Determine the [X, Y] coordinate at the center of the cell enclosing the given text.  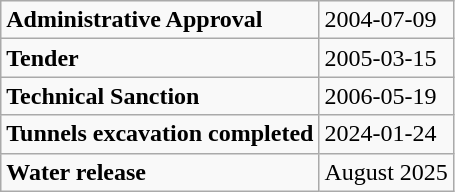
2024-01-24 [386, 134]
Tender [160, 58]
Tunnels excavation completed [160, 134]
2004-07-09 [386, 20]
2005-03-15 [386, 58]
August 2025 [386, 172]
Administrative Approval [160, 20]
Water release [160, 172]
Technical Sanction [160, 96]
2006-05-19 [386, 96]
